For the text-containing cell, return its midpoint in (X, Y) coordinate format. 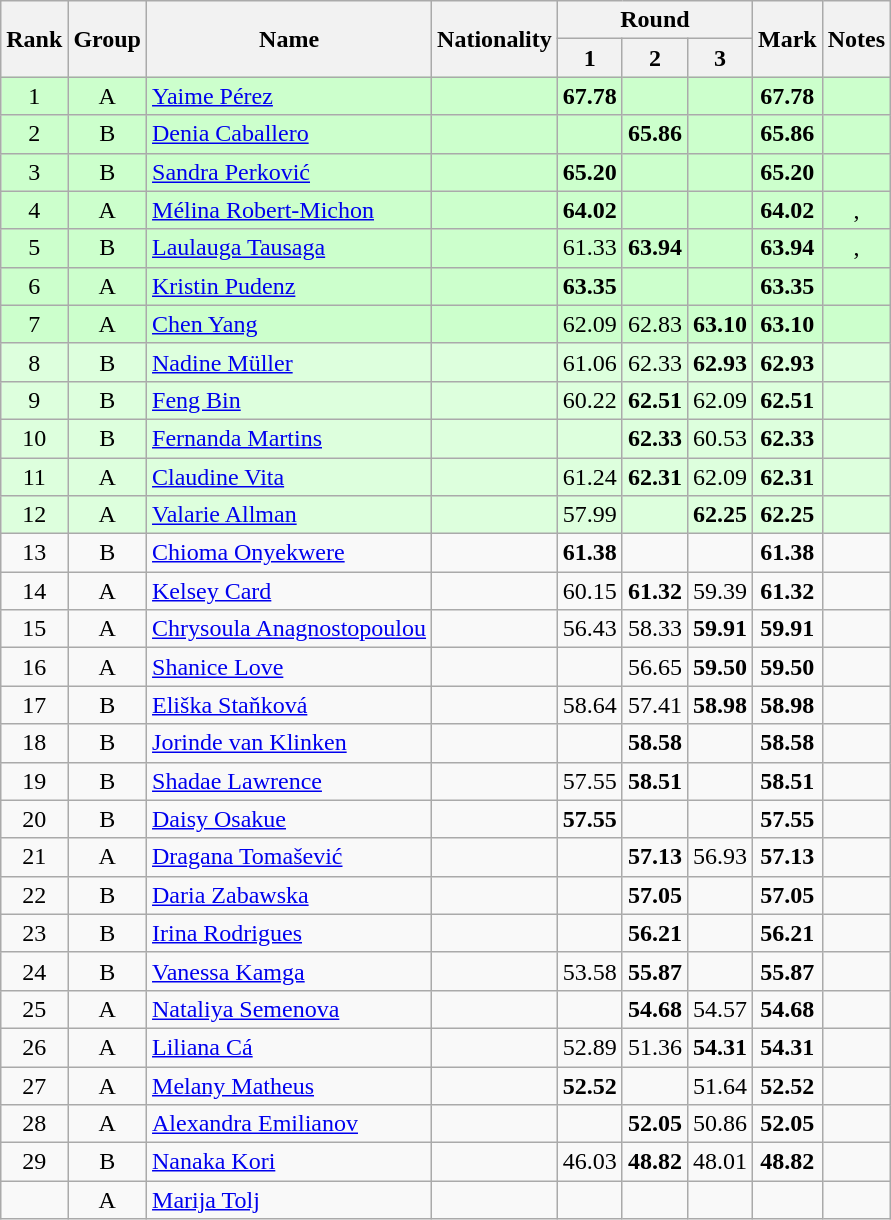
58.33 (654, 629)
Valarie Allman (290, 515)
Laulauga Tausaga (290, 248)
Chrysoula Anagnostopoulou (290, 629)
Name (290, 39)
54.57 (720, 1009)
Round (654, 20)
Mark (788, 39)
15 (34, 629)
Nationality (495, 39)
27 (34, 1085)
Shanice Love (290, 667)
52.89 (590, 1047)
28 (34, 1124)
Eliška Staňková (290, 705)
25 (34, 1009)
50.86 (720, 1124)
20 (34, 819)
Melany Matheus (290, 1085)
9 (34, 400)
Marija Tolj (290, 1200)
16 (34, 667)
Vanessa Kamga (290, 971)
60.22 (590, 400)
Fernanda Martins (290, 438)
18 (34, 743)
48.01 (720, 1162)
Nataliya Semenova (290, 1009)
13 (34, 553)
26 (34, 1047)
56.93 (720, 857)
59.39 (720, 591)
5 (34, 248)
Claudine Vita (290, 477)
61.33 (590, 248)
Jorinde van Klinken (290, 743)
17 (34, 705)
Liliana Cá (290, 1047)
12 (34, 515)
56.65 (654, 667)
19 (34, 781)
46.03 (590, 1162)
57.41 (654, 705)
Alexandra Emilianov (290, 1124)
56.43 (590, 629)
Notes (856, 39)
Irina Rodrigues (290, 933)
Denia Caballero (290, 134)
Daisy Osakue (290, 819)
Chioma Onyekwere (290, 553)
Kristin Pudenz (290, 286)
24 (34, 971)
Nanaka Kori (290, 1162)
62.83 (654, 324)
Daria Zabawska (290, 895)
60.15 (590, 591)
60.53 (720, 438)
58.64 (590, 705)
Chen Yang (290, 324)
Rank (34, 39)
8 (34, 362)
53.58 (590, 971)
7 (34, 324)
Shadae Lawrence (290, 781)
Mélina Robert-Michon (290, 210)
51.64 (720, 1085)
11 (34, 477)
Sandra Perković (290, 172)
Feng Bin (290, 400)
10 (34, 438)
61.06 (590, 362)
Group (108, 39)
14 (34, 591)
22 (34, 895)
57.99 (590, 515)
51.36 (654, 1047)
Dragana Tomašević (290, 857)
23 (34, 933)
Nadine Müller (290, 362)
Yaime Pérez (290, 96)
4 (34, 210)
29 (34, 1162)
6 (34, 286)
Kelsey Card (290, 591)
61.24 (590, 477)
21 (34, 857)
